Determine the (X, Y) coordinate at the center of the cell enclosing the given text.  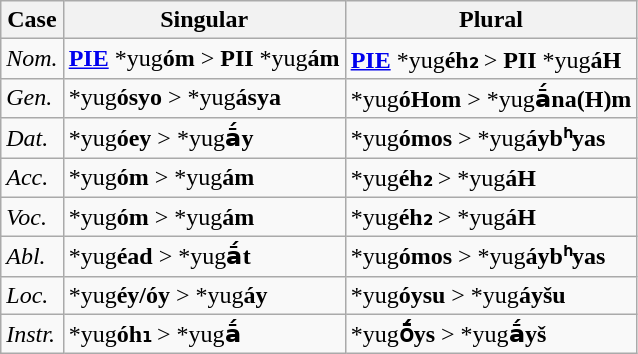
Loc. (32, 295)
Plural (491, 20)
PIE *yugóm > PII *yugám (204, 59)
Dat. (32, 138)
PIE *yugéh₂ > PII *yugáH (491, 59)
Case (32, 20)
Singular (204, 20)
*yugóysu > *yugáyšu (491, 295)
Gen. (32, 98)
*yugóh₁ > *yugā́ (204, 334)
*yugéy/óy > *yugáy (204, 295)
*yugṓys > *yugā́yš (491, 334)
*yugóHom > *yugā́na(H)m (491, 98)
Voc. (32, 217)
*yugéad > *yugā́t (204, 257)
Nom. (32, 59)
*yugósyo > *yugásya (204, 98)
Abl. (32, 257)
*yugóey > *yugā́y (204, 138)
Acc. (32, 178)
Instr. (32, 334)
